Capture the cell that displays the provided text and extract its (X, Y) central coordinate. 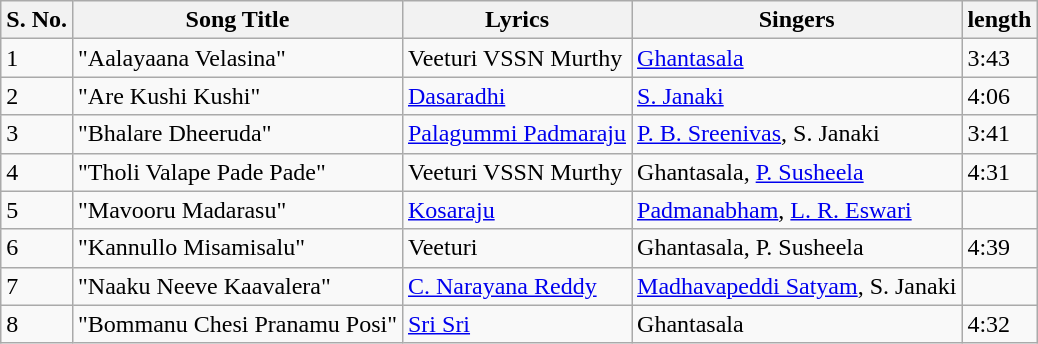
"Kannullo Misamisalu" (237, 248)
Song Title (237, 20)
P. B. Sreenivas, S. Janaki (797, 134)
4:39 (1000, 248)
"Naaku Neeve Kaavalera" (237, 286)
Kosaraju (516, 210)
8 (37, 324)
4:32 (1000, 324)
3:41 (1000, 134)
Veeturi (516, 248)
S. No. (37, 20)
S. Janaki (797, 96)
1 (37, 58)
Madhavapeddi Satyam, S. Janaki (797, 286)
Lyrics (516, 20)
4:06 (1000, 96)
"Aalayaana Velasina" (237, 58)
4 (37, 172)
6 (37, 248)
"Tholi Valape Pade Pade" (237, 172)
2 (37, 96)
C. Narayana Reddy (516, 286)
7 (37, 286)
"Mavooru Madarasu" (237, 210)
length (1000, 20)
5 (37, 210)
"Bommanu Chesi Pranamu Posi" (237, 324)
Sri Sri (516, 324)
Singers (797, 20)
4:31 (1000, 172)
"Are Kushi Kushi" (237, 96)
Dasaradhi (516, 96)
Palagummi Padmaraju (516, 134)
"Bhalare Dheeruda" (237, 134)
Padmanabham, L. R. Eswari (797, 210)
3 (37, 134)
3:43 (1000, 58)
